From the cell containing the given text, extract its center point as (X, Y) coordinate. 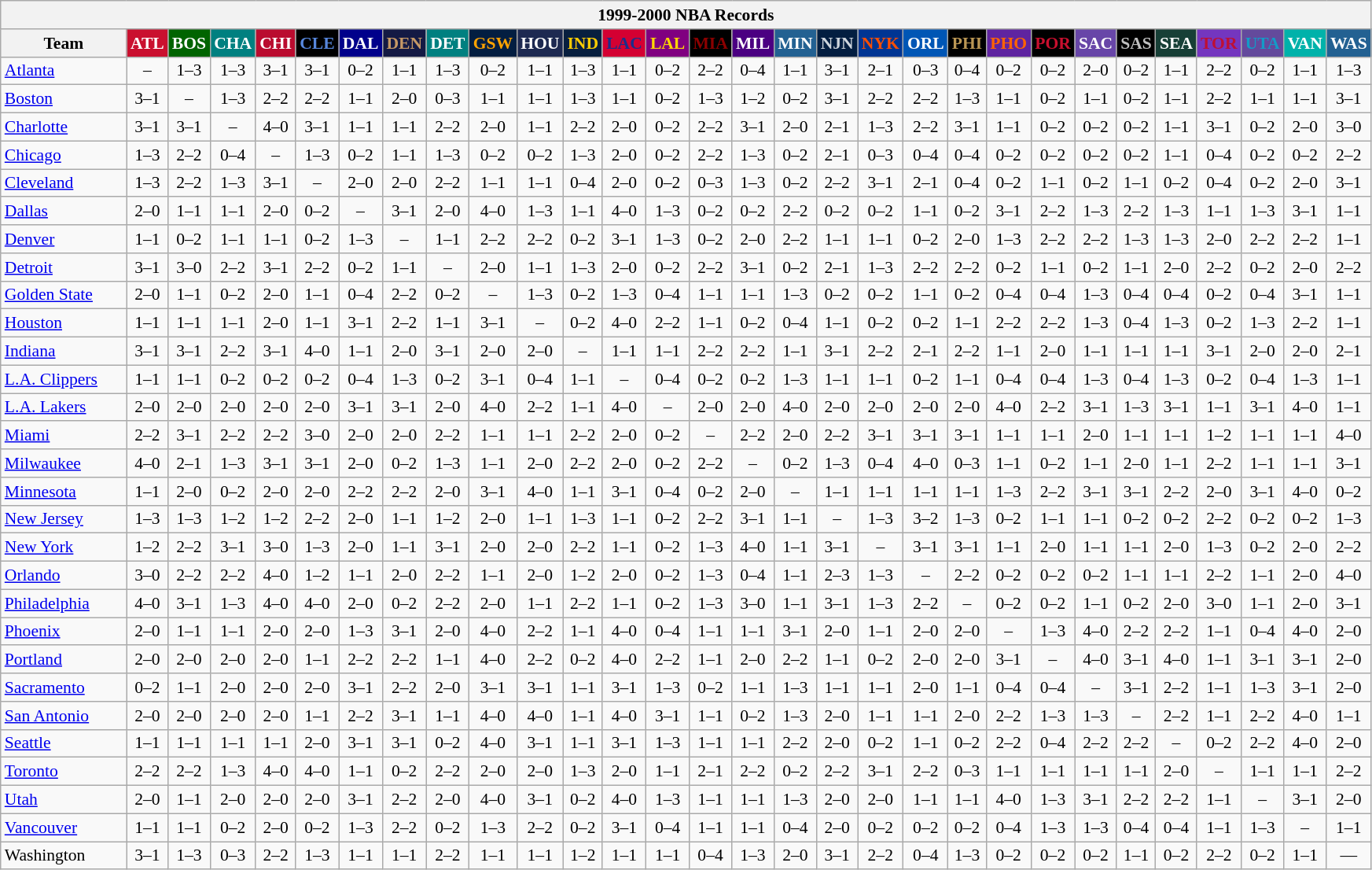
DET (448, 43)
— (1349, 856)
Philadelphia (64, 603)
L.A. Clippers (64, 379)
Indiana (64, 352)
Vancouver (64, 828)
New York (64, 547)
VAN (1305, 43)
Utah (64, 800)
ORL (926, 43)
PHI (967, 43)
CHI (275, 43)
Boston (64, 99)
MIN (795, 43)
Cleveland (64, 183)
L.A. Lakers (64, 407)
Sacramento (64, 688)
Detroit (64, 267)
UTA (1263, 43)
Chicago (64, 155)
CLE (318, 43)
MIA (710, 43)
MIL (753, 43)
SEA (1176, 43)
LAC (624, 43)
Denver (64, 239)
Atlanta (64, 71)
HOU (539, 43)
Washington (64, 856)
Team (64, 43)
Minnesota (64, 492)
WAS (1349, 43)
Charlotte (64, 127)
Seattle (64, 743)
GSW (494, 43)
2–3 (837, 576)
NJN (837, 43)
BOS (189, 43)
3–2 (926, 519)
DEN (404, 43)
SAS (1136, 43)
Toronto (64, 772)
Miami (64, 436)
Orlando (64, 576)
POR (1053, 43)
NYK (881, 43)
TOR (1219, 43)
Milwaukee (64, 463)
ATL (148, 43)
San Antonio (64, 716)
Golden State (64, 295)
IND (583, 43)
Portland (64, 660)
1999-2000 NBA Records (686, 15)
CHA (233, 43)
PHO (1008, 43)
DAL (361, 43)
Dallas (64, 212)
Phoenix (64, 632)
New Jersey (64, 519)
LAL (668, 43)
Houston (64, 323)
SAC (1096, 43)
